For the text-containing cell, return its midpoint in (x, y) coordinate format. 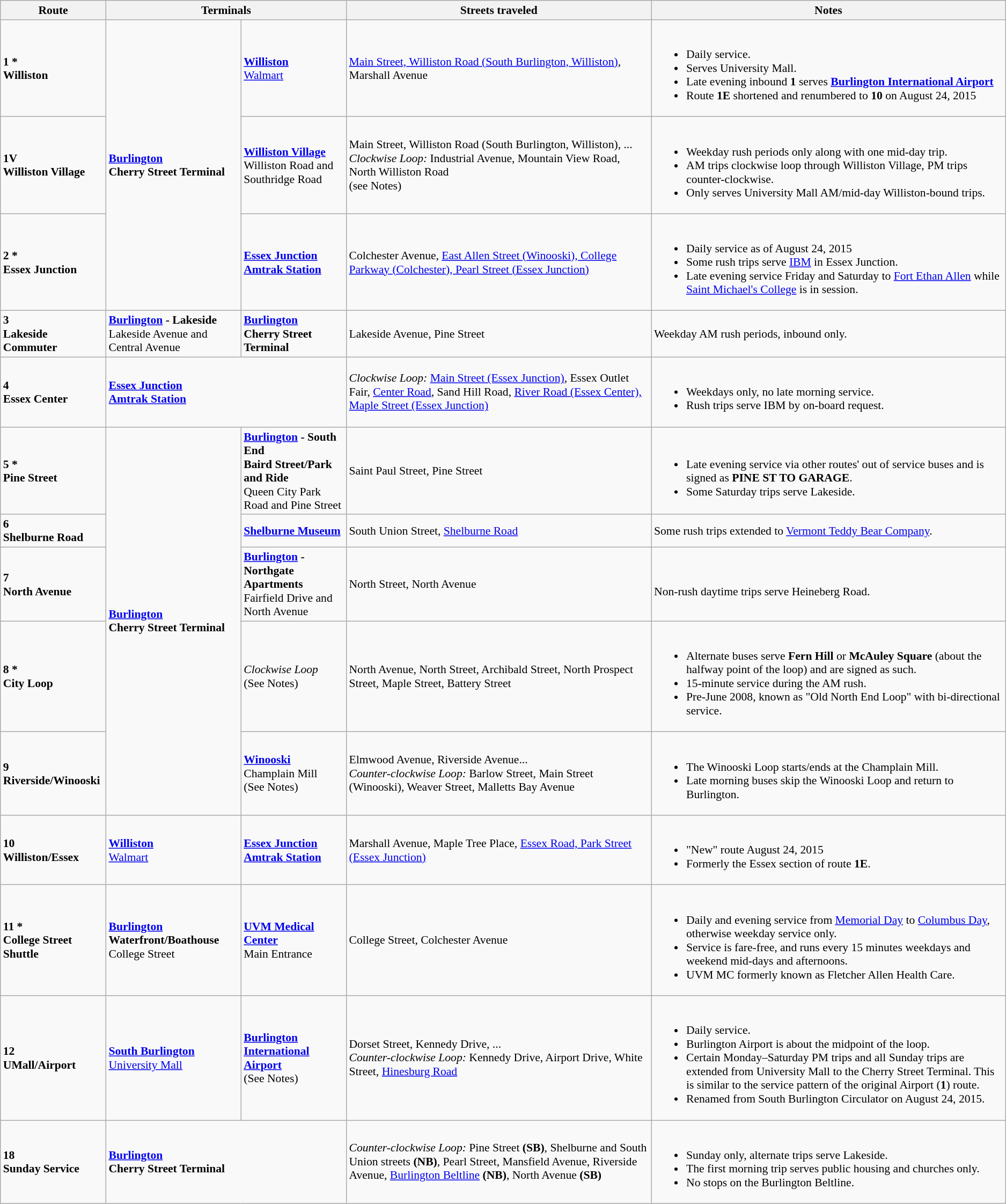
"New" route August 24, 2015Formerly the Essex section of route 1E. (828, 850)
North Street, North Avenue (499, 585)
1 *Williston (54, 69)
Route (54, 10)
Weekdays only, no late morning service.Rush trips serve IBM by on-board request. (828, 392)
Williston VillageWilliston Road and Southridge Road (293, 165)
Notes (828, 10)
Saint Paul Street, Pine Street (499, 471)
Some rush trips extended to Vermont Teddy Bear Company. (828, 531)
5 *Pine Street (54, 471)
Shelburne Museum (293, 531)
South BurlingtonUniversity Mall (173, 1058)
Burlington - South EndBaird Street/Park and RideQueen City Park Road and Pine Street (293, 471)
Weekday AM rush periods, inbound only. (828, 334)
Sunday only, alternate trips serve Lakeside.The first morning trip serves public housing and churches only.No stops on the Burlington Beltline. (828, 1162)
18Sunday Service (54, 1162)
12UMall/Airport (54, 1058)
Lakeside Avenue, Pine Street (499, 334)
2 *Essex Junction (54, 262)
Main Street, Williston Road (South Burlington, Williston), Marshall Avenue (499, 69)
7North Avenue (54, 585)
Dorset Street, Kennedy Drive, ...Counter-clockwise Loop: Kennedy Drive, Airport Drive, White Street, Hinesburg Road (499, 1058)
Burlington - Northgate ApartmentsFairfield Drive and North Avenue (293, 585)
6Shelburne Road (54, 531)
Marshall Avenue, Maple Tree Place, Essex Road, Park Street (Essex Junction) (499, 850)
Burlington - LakesideLakeside Avenue and Central Avenue (173, 334)
Non-rush daytime trips serve Heineberg Road. (828, 585)
3Lakeside Commuter (54, 334)
The Winooski Loop starts/ends at the Champlain Mill.Late morning buses skip the Winooski Loop and return to Burlington. (828, 774)
College Street, Colchester Avenue (499, 940)
1VWilliston Village (54, 165)
Streets traveled (499, 10)
South Union Street, Shelburne Road (499, 531)
WinooskiChamplain Mill(See Notes) (293, 774)
Elmwood Avenue, Riverside Avenue...Counter-clockwise Loop: Barlow Street, Main Street (Winooski), Weaver Street, Malletts Bay Avenue (499, 774)
10Williston/Essex (54, 850)
8 *City Loop (54, 676)
Clockwise Loop(See Notes) (293, 676)
9Riverside/Winooski (54, 774)
Late evening service via other routes' out of service buses and is signed as PINE ST TO GARAGE.Some Saturday trips serve Lakeside. (828, 471)
Colchester Avenue, East Allen Street (Winooski), College Parkway (Colchester), Pearl Street (Essex Junction) (499, 262)
North Avenue, North Street, Archibald Street, North Prospect Street, Maple Street, Battery Street (499, 676)
BurlingtonWaterfront/BoathouseCollege Street (173, 940)
4Essex Center (54, 392)
Main Street, Williston Road (South Burlington, Williston), ...Clockwise Loop: Industrial Avenue, Mountain View Road, North Williston Road(see Notes) (499, 165)
Burlington International Airport(See Notes) (293, 1058)
11 *College Street Shuttle (54, 940)
UVM Medical Center Main Entrance (293, 940)
Terminals (226, 10)
